Identify which cell holds the provided text, then report its (X, Y) central coordinate. 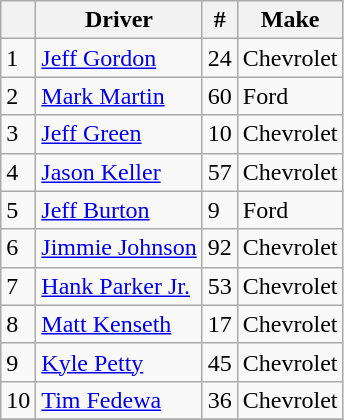
36 (220, 400)
Tim Fedewa (119, 400)
5 (18, 210)
4 (18, 172)
Matt Kenseth (119, 324)
53 (220, 286)
7 (18, 286)
57 (220, 172)
8 (18, 324)
3 (18, 134)
92 (220, 248)
60 (220, 96)
Kyle Petty (119, 362)
Jeff Burton (119, 210)
6 (18, 248)
Jason Keller (119, 172)
24 (220, 58)
# (220, 20)
Jimmie Johnson (119, 248)
Jeff Green (119, 134)
Jeff Gordon (119, 58)
Make (290, 20)
Hank Parker Jr. (119, 286)
Driver (119, 20)
45 (220, 362)
1 (18, 58)
Mark Martin (119, 96)
17 (220, 324)
2 (18, 96)
